Determine the [X, Y] coordinate at the center of the cell enclosing the given text.  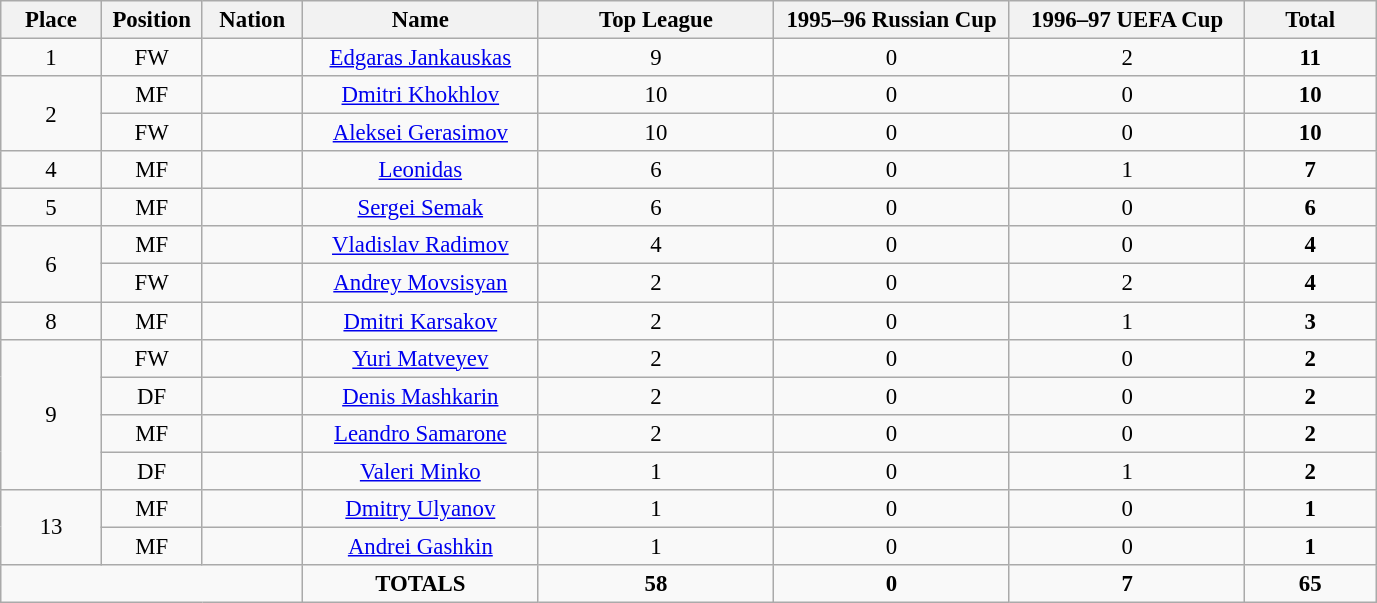
Andrei Gashkin [421, 546]
Dmitri Khokhlov [421, 95]
Dmitri Karsakov [421, 321]
TOTALS [421, 584]
65 [1310, 584]
Denis Mashkarin [421, 396]
11 [1310, 58]
5 [52, 208]
Vladislav Radimov [421, 245]
Dmitry Ulyanov [421, 509]
Leandro Samarone [421, 433]
Valeri Minko [421, 471]
Top League [656, 20]
1995–96 Russian Cup [892, 20]
3 [1310, 321]
Sergei Semak [421, 208]
Total [1310, 20]
13 [52, 528]
Nation [252, 20]
Yuri Matveyev [421, 358]
Andrey Movsisyan [421, 283]
8 [52, 321]
Place [52, 20]
58 [656, 584]
Name [421, 20]
1996–97 UEFA Cup [1127, 20]
Aleksei Gerasimov [421, 133]
Position [152, 20]
Leonidas [421, 170]
Edgaras Jankauskas [421, 58]
